From the cell containing the given text, extract its center point as (X, Y) coordinate. 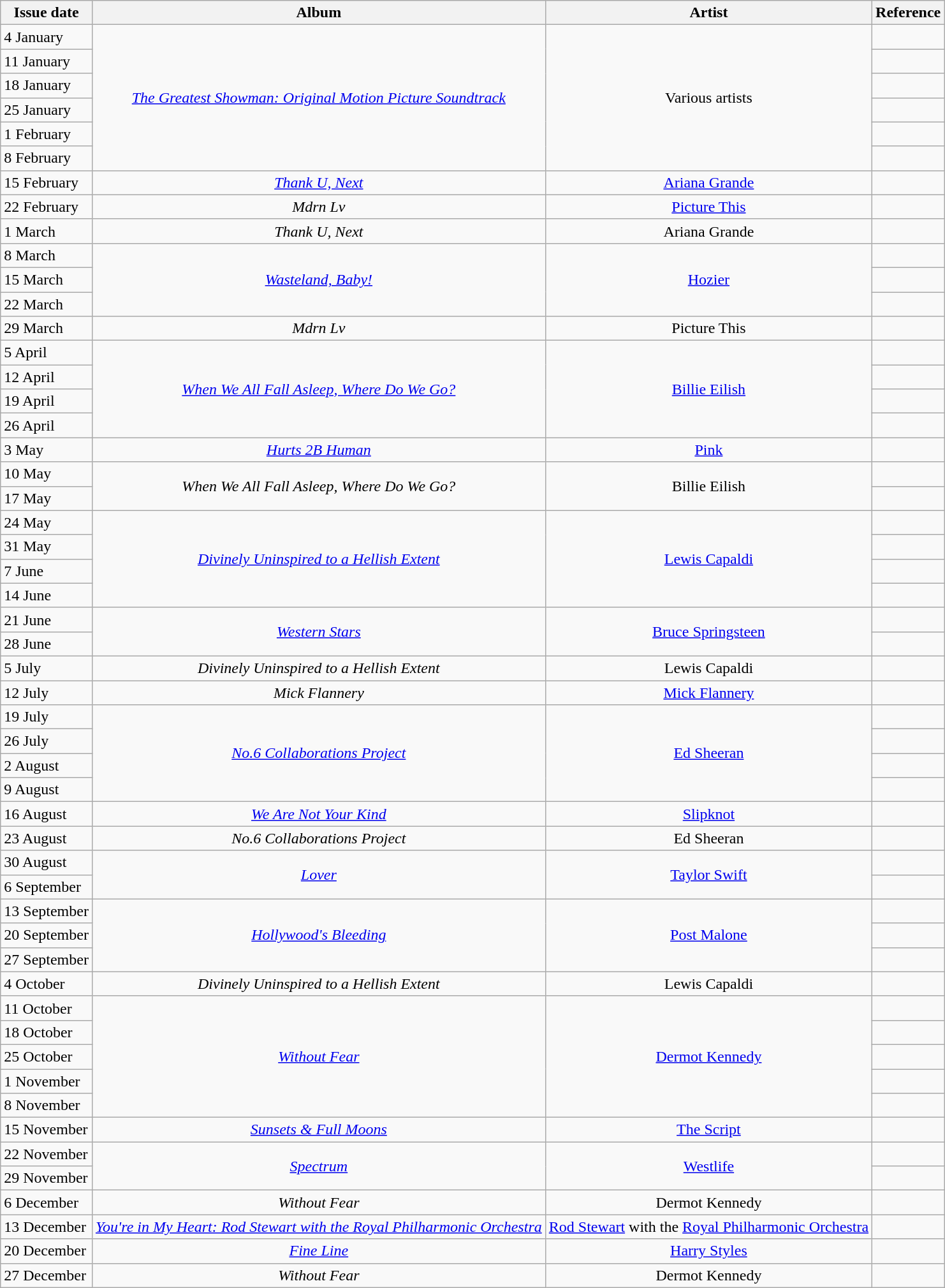
Hollywood's Bleeding (319, 935)
25 October (47, 1056)
4 January (47, 37)
15 March (47, 279)
You're in My Heart: Rod Stewart with the Royal Philharmonic Orchestra (319, 1227)
30 August (47, 862)
22 February (47, 207)
17 May (47, 498)
7 June (47, 571)
3 May (47, 450)
12 April (47, 377)
Hozier (708, 279)
20 September (47, 935)
Wasteland, Baby! (319, 279)
29 November (47, 1178)
23 August (47, 838)
Pink (708, 450)
6 September (47, 887)
19 July (47, 717)
Sunsets & Full Moons (319, 1130)
Artist (708, 13)
Bruce Springsteen (708, 632)
28 June (47, 644)
The Script (708, 1130)
4 October (47, 984)
Slipknot (708, 814)
Taylor Swift (708, 875)
1 November (47, 1081)
13 December (47, 1227)
2 August (47, 766)
14 June (47, 595)
8 March (47, 255)
Rod Stewart with the Royal Philharmonic Orchestra (708, 1227)
Lover (319, 875)
29 March (47, 329)
Reference (908, 13)
20 December (47, 1251)
8 November (47, 1106)
26 July (47, 741)
27 September (47, 959)
6 December (47, 1203)
11 October (47, 1008)
12 July (47, 692)
10 May (47, 474)
Western Stars (319, 632)
15 February (47, 182)
9 August (47, 790)
Hurts 2B Human (319, 450)
Issue date (47, 13)
11 January (47, 61)
21 June (47, 619)
16 August (47, 814)
22 March (47, 304)
24 May (47, 522)
13 September (47, 911)
Album (319, 13)
Fine Line (319, 1251)
1 February (47, 134)
27 December (47, 1275)
Spectrum (319, 1166)
25 January (47, 110)
8 February (47, 158)
26 April (47, 426)
5 July (47, 668)
18 January (47, 85)
1 March (47, 231)
Post Malone (708, 935)
5 April (47, 353)
22 November (47, 1154)
Westlife (708, 1166)
The Greatest Showman: Original Motion Picture Soundtrack (319, 98)
18 October (47, 1032)
19 April (47, 401)
Various artists (708, 98)
31 May (47, 547)
We Are Not Your Kind (319, 814)
15 November (47, 1130)
Harry Styles (708, 1251)
